Capture the cell that displays the provided text and extract its [x, y] central coordinate. 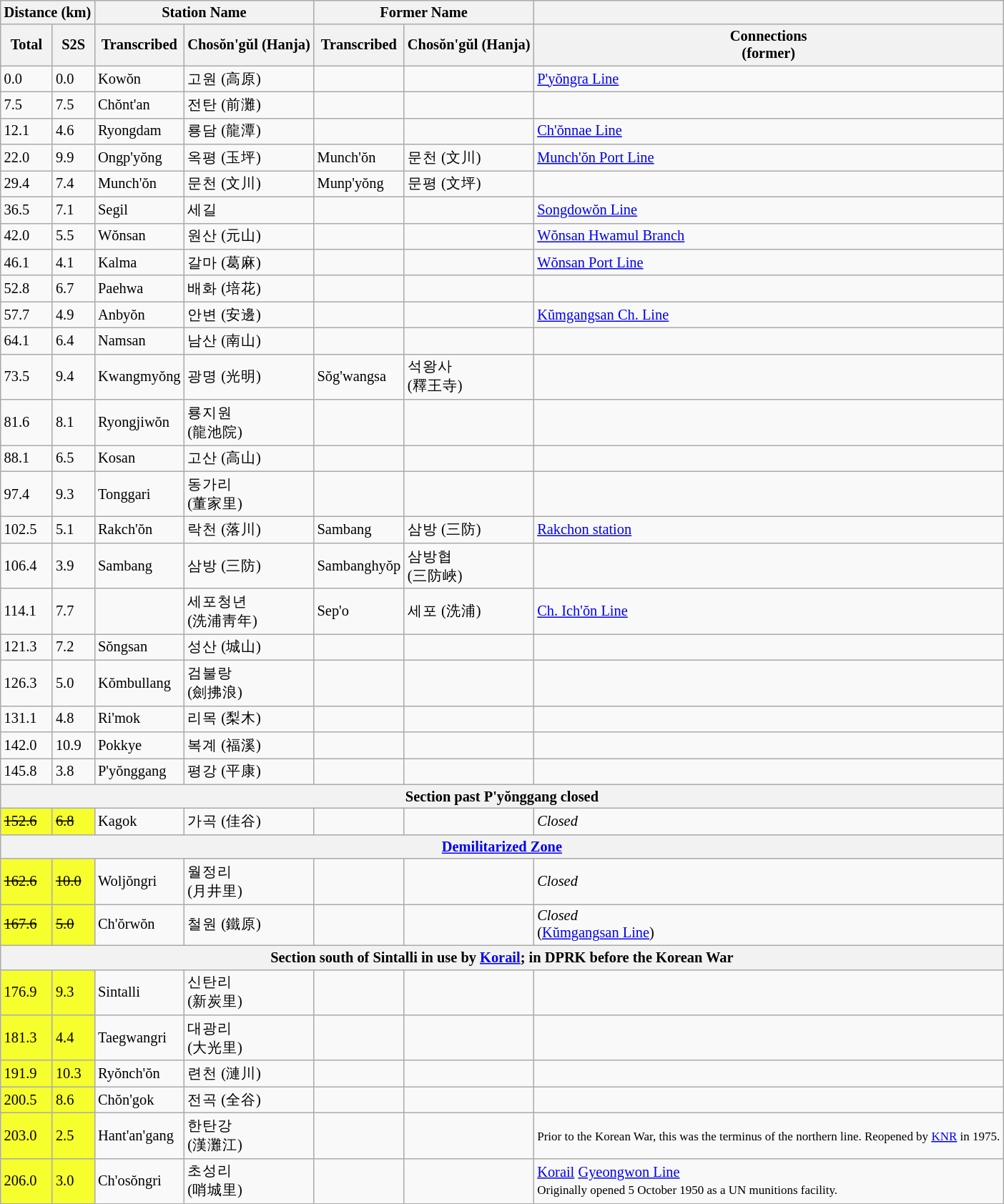
Ryongjiwŏn [139, 423]
Ongp'yŏng [139, 157]
락천 (落川) [249, 529]
검불랑(劍拂浪) [249, 683]
Woljŏngri [139, 882]
145.8 [26, 771]
Sintalli [139, 992]
162.6 [26, 882]
철원 (鐵原) [249, 924]
8.1 [73, 423]
Segil [139, 210]
안변 (安邊) [249, 315]
Kosan [139, 458]
126.3 [26, 683]
S2S [73, 45]
전곡 (全谷) [249, 1100]
Ch'ŏnnae Line [768, 132]
Sŏg'wangsa [359, 377]
176.9 [26, 992]
203.0 [26, 1135]
4.6 [73, 132]
73.5 [26, 377]
고원 (高原) [249, 79]
Ryŏnch'ŏn [139, 1074]
102.5 [26, 529]
고산 (高山) [249, 458]
복계 (福溪) [249, 745]
106.4 [26, 566]
Section south of Sintalli in use by Korail; in DPRK before the Korean War [502, 957]
42.0 [26, 236]
7.7 [73, 611]
Ri'mok [139, 719]
57.7 [26, 315]
7.2 [73, 646]
7.1 [73, 210]
Former Name [424, 12]
옥평 (玉坪) [249, 157]
세길 [249, 210]
Demilitarized Zone [502, 847]
6.5 [73, 458]
성산 (城山) [249, 646]
전탄 (前灘) [249, 104]
97.4 [26, 494]
Hant'an'gang [139, 1135]
Wŏnsan Port Line [768, 262]
평강 (平康) [249, 771]
Section past P'yŏnggang closed [502, 796]
36.5 [26, 210]
181.3 [26, 1037]
룡담 (龍潭) [249, 132]
131.1 [26, 719]
81.6 [26, 423]
Kwangmyŏng [139, 377]
Pokkye [139, 745]
8.6 [73, 1100]
Namsan [139, 340]
룡지원(龍池院) [249, 423]
3.0 [73, 1181]
46.1 [26, 262]
10.9 [73, 745]
4.1 [73, 262]
Closed(Kŭmgangsan Line) [768, 924]
Sŏngsan [139, 646]
4.8 [73, 719]
9.4 [73, 377]
Sep'o [359, 611]
Prior to the Korean War, this was the terminus of the northern line. Reopened by KNR in 1975. [768, 1135]
원산 (元山) [249, 236]
64.1 [26, 340]
갈마 (葛麻) [249, 262]
Ch. Ich'ŏn Line [768, 611]
Wŏnsan Hwamul Branch [768, 236]
7.4 [73, 183]
Kŏmbullang [139, 683]
6.8 [73, 821]
4.9 [73, 315]
Kagok [139, 821]
Rakch'ŏn [139, 529]
191.9 [26, 1074]
삼방협(三防峽) [469, 566]
월정리(月井里) [249, 882]
Kowŏn [139, 79]
Ch'osŏngri [139, 1181]
121.3 [26, 646]
대광리(大光里) [249, 1037]
리목 (梨木) [249, 719]
4.4 [73, 1037]
167.6 [26, 924]
Kalma [139, 262]
Rakchon station [768, 529]
200.5 [26, 1100]
P'yŏngra Line [768, 79]
6.4 [73, 340]
88.1 [26, 458]
Songdowŏn Line [768, 210]
광명 (光明) [249, 377]
22.0 [26, 157]
Munp'yŏng [359, 183]
Paehwa [139, 289]
초성리(哨城里) [249, 1181]
29.4 [26, 183]
Ch'ŏrwŏn [139, 924]
Ryongdam [139, 132]
Connections(former) [768, 45]
Korail Gyeongwon LineOriginally opened 5 October 1950 as a UN munitions facility. [768, 1181]
2.5 [73, 1135]
문평 (文坪) [469, 183]
Chŏnt'an [139, 104]
6.7 [73, 289]
152.6 [26, 821]
가곡 (佳谷) [249, 821]
12.1 [26, 132]
Total [26, 45]
남산 (南山) [249, 340]
9.9 [73, 157]
Anbyŏn [139, 315]
142.0 [26, 745]
Tonggari [139, 494]
Kŭmgangsan Ch. Line [768, 315]
10.0 [73, 882]
Munch'ŏn Port Line [768, 157]
206.0 [26, 1181]
Wŏnsan [139, 236]
Station Name [205, 12]
3.9 [73, 566]
114.1 [26, 611]
5.1 [73, 529]
신탄리(新炭里) [249, 992]
한탄강(漢灘江) [249, 1135]
Sambanghyŏp [359, 566]
세포 (洗浦) [469, 611]
Chŏn'gok [139, 1100]
P'yŏnggang [139, 771]
Taegwangri [139, 1037]
3.8 [73, 771]
배화 (培花) [249, 289]
석왕사(釋王寺) [469, 377]
5.5 [73, 236]
Distance (km) [47, 12]
세포청년(洗浦靑年) [249, 611]
동가리(董家里) [249, 494]
10.3 [73, 1074]
52.8 [26, 289]
련천 (漣川) [249, 1074]
